Provide the [X, Y] coordinate of the cell's center where the given text is located.  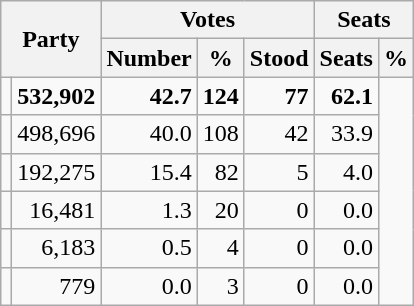
20 [220, 210]
6,183 [56, 248]
Number [149, 58]
42 [279, 134]
Stood [279, 58]
40.0 [149, 134]
779 [56, 286]
0.5 [149, 248]
Votes [208, 20]
5 [279, 172]
82 [220, 172]
3 [220, 286]
498,696 [56, 134]
42.7 [149, 96]
192,275 [56, 172]
108 [220, 134]
4 [220, 248]
124 [220, 96]
532,902 [56, 96]
15.4 [149, 172]
62.1 [346, 96]
1.3 [149, 210]
16,481 [56, 210]
77 [279, 96]
33.9 [346, 134]
Party [51, 39]
4.0 [346, 172]
